Provide the (x, y) coordinate of the cell's center where the given text is located.  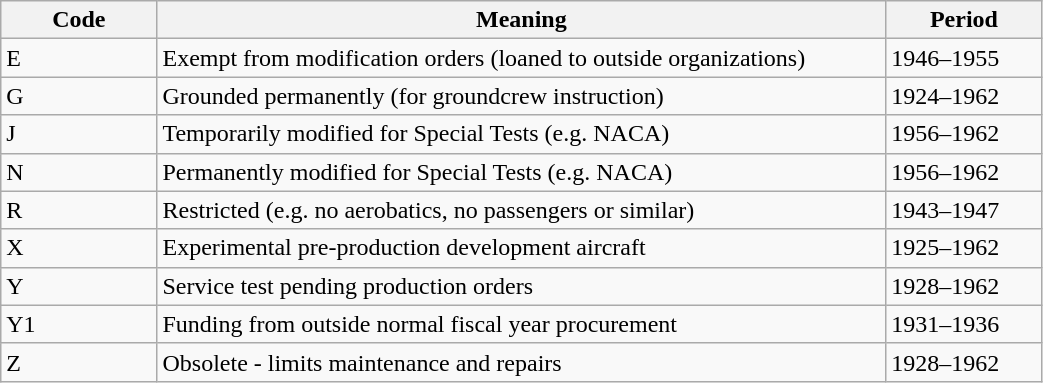
Code (79, 20)
Temporarily modified for Special Tests (e.g. NACA) (522, 134)
1931–1936 (964, 324)
Experimental pre-production development aircraft (522, 248)
Obsolete - limits maintenance and repairs (522, 362)
Y1 (79, 324)
Funding from outside normal fiscal year procurement (522, 324)
R (79, 210)
1943–1947 (964, 210)
1925–1962 (964, 248)
Meaning (522, 20)
G (79, 96)
J (79, 134)
Period (964, 20)
Permanently modified for Special Tests (e.g. NACA) (522, 172)
1924–1962 (964, 96)
Restricted (e.g. no aerobatics, no passengers or similar) (522, 210)
Service test pending production orders (522, 286)
Y (79, 286)
N (79, 172)
Exempt from modification orders (loaned to outside organizations) (522, 58)
Z (79, 362)
Grounded permanently (for groundcrew instruction) (522, 96)
1946–1955 (964, 58)
X (79, 248)
E (79, 58)
